Determine the [x, y] coordinate at the center of the cell enclosing the given text.  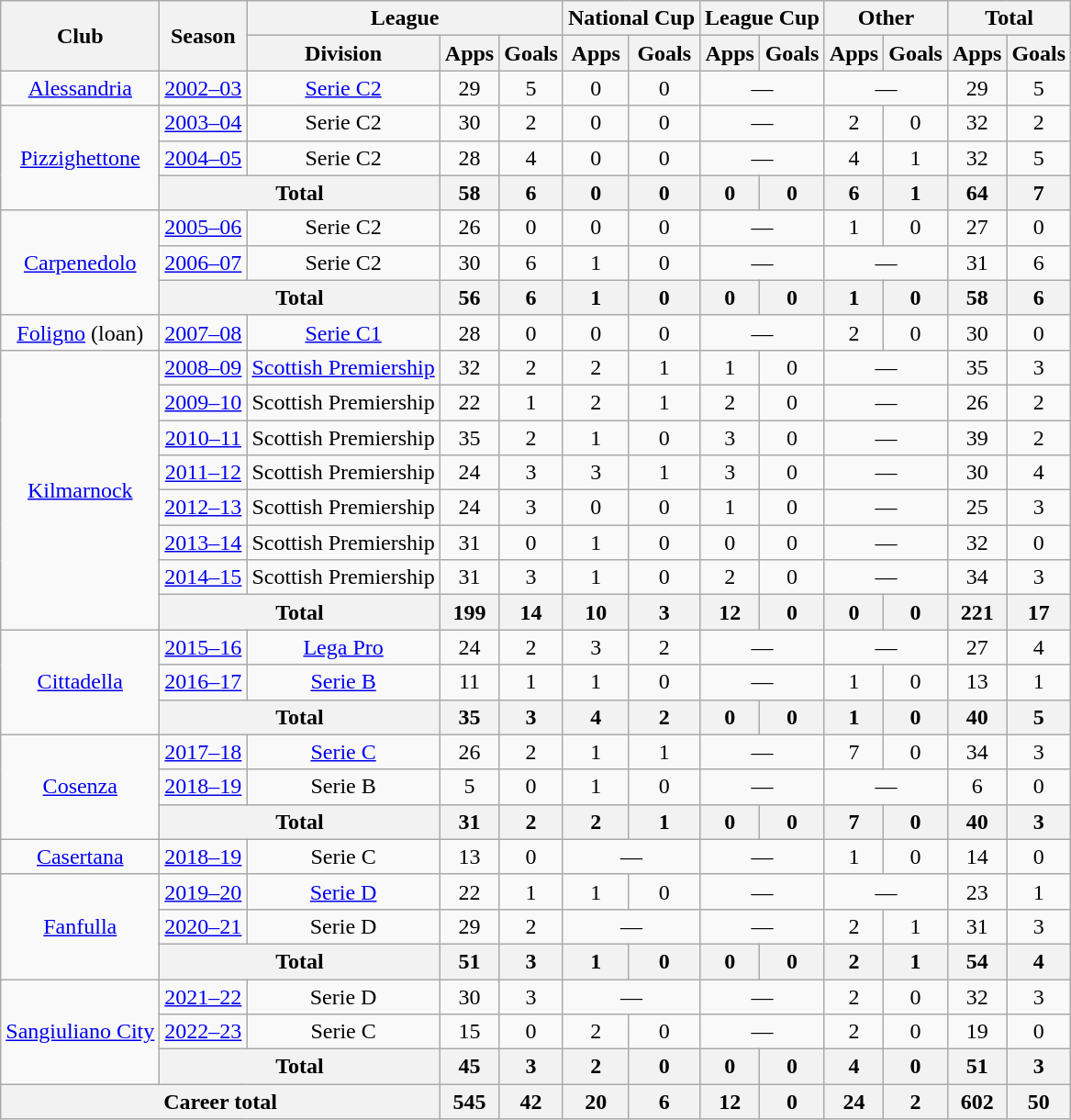
56 [469, 297]
17 [1039, 612]
Other [886, 18]
2020–21 [204, 926]
2021–22 [204, 996]
Cittadella [81, 682]
League Cup [763, 18]
2004–05 [204, 158]
39 [976, 438]
25 [976, 508]
15 [469, 1032]
2012–13 [204, 508]
Pizzighettone [81, 158]
2008–09 [204, 367]
2005–06 [204, 228]
Career total [220, 1102]
Sangiuliano City [81, 1031]
2017–18 [204, 752]
2010–11 [204, 438]
545 [469, 1102]
602 [976, 1102]
199 [469, 612]
2014–15 [204, 577]
Division [343, 53]
2015–16 [204, 647]
64 [976, 193]
20 [596, 1102]
2009–10 [204, 402]
42 [531, 1102]
2022–23 [204, 1032]
2006–07 [204, 263]
221 [976, 612]
45 [469, 1067]
Serie C1 [343, 332]
2007–08 [204, 332]
2019–20 [204, 891]
Carpenedolo [81, 263]
50 [1039, 1102]
League [406, 18]
2003–04 [204, 123]
Club [81, 36]
2011–12 [204, 473]
2002–03 [204, 88]
23 [976, 891]
Casertana [81, 857]
10 [596, 612]
Alessandria [81, 88]
54 [976, 961]
11 [469, 682]
2013–14 [204, 543]
Kilmarnock [81, 489]
Fanfulla [81, 926]
19 [976, 1032]
Foligno (loan) [81, 332]
Season [204, 36]
2016–17 [204, 682]
National Cup [631, 18]
Cosenza [81, 787]
Lega Pro [343, 647]
